From the cell containing the given text, extract its center point as (x, y) coordinate. 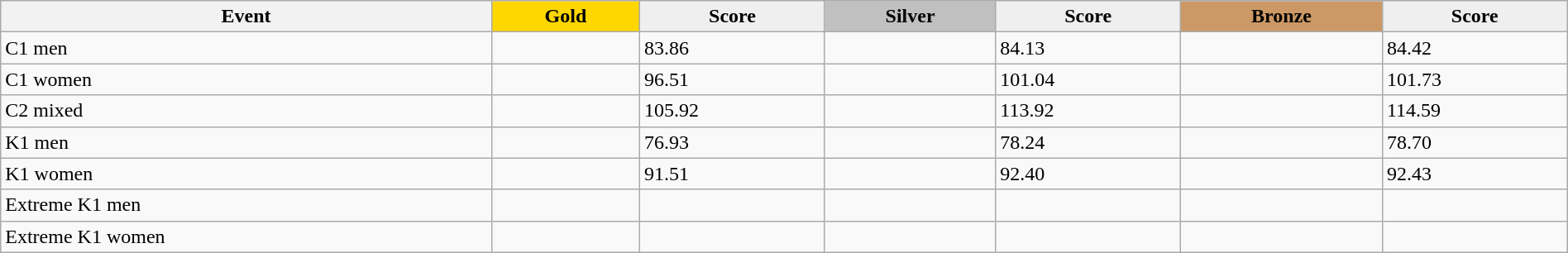
92.40 (1088, 174)
K1 women (246, 174)
K1 men (246, 142)
C1 women (246, 79)
78.70 (1475, 142)
83.86 (733, 48)
101.04 (1088, 79)
76.93 (733, 142)
84.13 (1088, 48)
91.51 (733, 174)
Event (246, 17)
113.92 (1088, 111)
96.51 (733, 79)
101.73 (1475, 79)
C1 men (246, 48)
Extreme K1 men (246, 205)
114.59 (1475, 111)
Extreme K1 women (246, 236)
78.24 (1088, 142)
C2 mixed (246, 111)
Bronze (1282, 17)
Silver (910, 17)
105.92 (733, 111)
92.43 (1475, 174)
84.42 (1475, 48)
Gold (566, 17)
